Find where the given text appears and provide that cell's center as (x, y) coordinate. 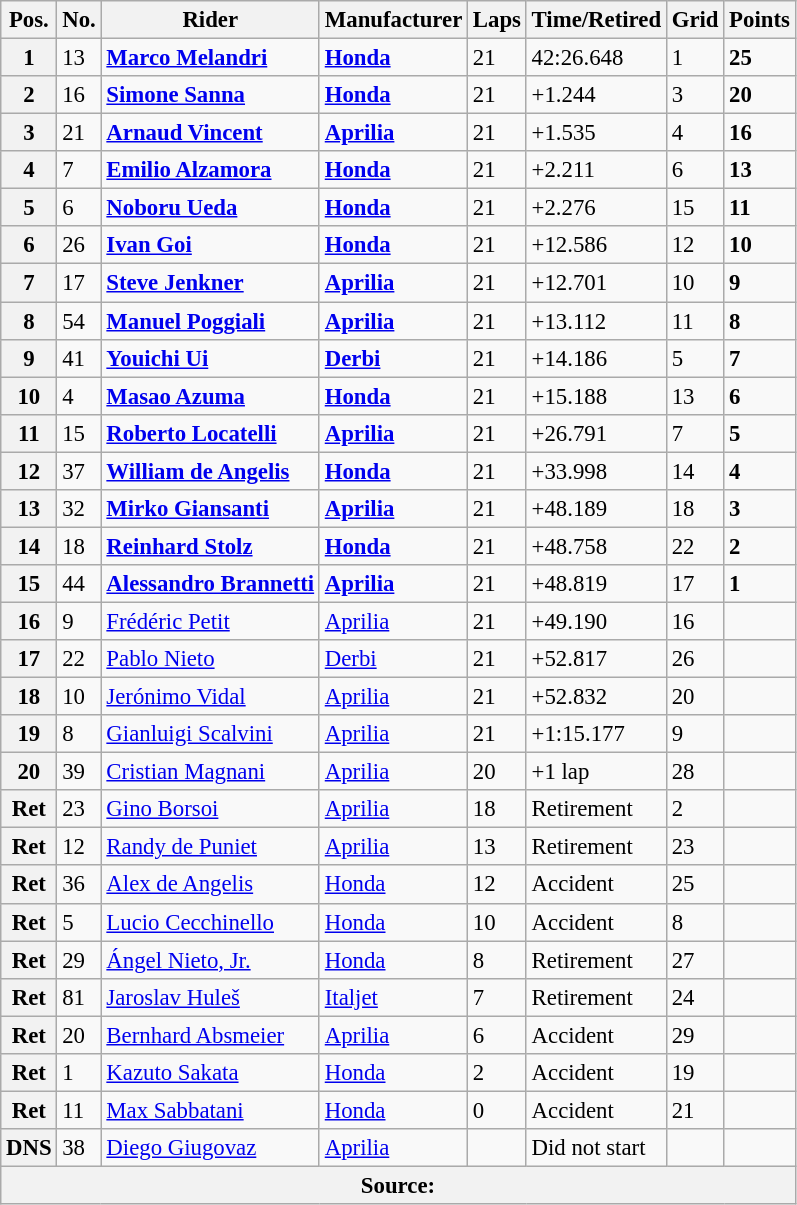
+14.186 (596, 358)
32 (79, 509)
Pos. (29, 20)
Randy de Puniet (210, 847)
Arnaud Vincent (210, 133)
Alessandro Brannetti (210, 584)
+1.244 (596, 95)
27 (694, 960)
Frédéric Petit (210, 621)
Roberto Locatelli (210, 433)
Lucio Cecchinello (210, 922)
+49.190 (596, 621)
24 (694, 997)
+52.832 (596, 697)
44 (79, 584)
Masao Azuma (210, 396)
Points (760, 20)
Reinhard Stolz (210, 546)
+12.701 (596, 283)
Pablo Nieto (210, 659)
+2.276 (596, 208)
+12.586 (596, 245)
+13.112 (596, 321)
Youichi Ui (210, 358)
Cristian Magnani (210, 772)
28 (694, 772)
Gianluigi Scalvini (210, 734)
Laps (498, 20)
Diego Giugovaz (210, 1148)
Italjet (393, 997)
81 (79, 997)
DNS (29, 1148)
Steve Jenkner (210, 283)
36 (79, 885)
Bernhard Absmeier (210, 1035)
Rider (210, 20)
+52.817 (596, 659)
+1.535 (596, 133)
William de Angelis (210, 471)
+48.758 (596, 546)
Mirko Giansanti (210, 509)
Did not start (596, 1148)
0 (498, 1110)
Grid (694, 20)
+26.791 (596, 433)
Jerónimo Vidal (210, 697)
Jaroslav Huleš (210, 997)
Noboru Ueda (210, 208)
Ivan Goi (210, 245)
+48.189 (596, 509)
Emilio Alzamora (210, 170)
Gino Borsoi (210, 809)
+15.188 (596, 396)
+33.998 (596, 471)
42:26.648 (596, 58)
No. (79, 20)
Kazuto Sakata (210, 1073)
54 (79, 321)
Manuel Poggiali (210, 321)
+2.211 (596, 170)
39 (79, 772)
Simone Sanna (210, 95)
+48.819 (596, 584)
Alex de Angelis (210, 885)
37 (79, 471)
41 (79, 358)
Max Sabbatani (210, 1110)
38 (79, 1148)
Ángel Nieto, Jr. (210, 960)
+1 lap (596, 772)
Manufacturer (393, 20)
+1:15.177 (596, 734)
Marco Melandri (210, 58)
Source: (398, 1185)
Time/Retired (596, 20)
